Provide the [X, Y] coordinate of the cell's center where the given text is located.  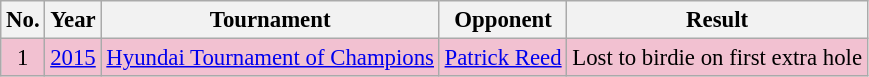
Opponent [503, 20]
Hyundai Tournament of Champions [270, 58]
No. [23, 20]
Patrick Reed [503, 58]
Result [717, 20]
Tournament [270, 20]
Year [73, 20]
1 [23, 58]
Lost to birdie on first extra hole [717, 58]
2015 [73, 58]
